Detect which cell encompasses the target text, then output its [X, Y] center coordinate. 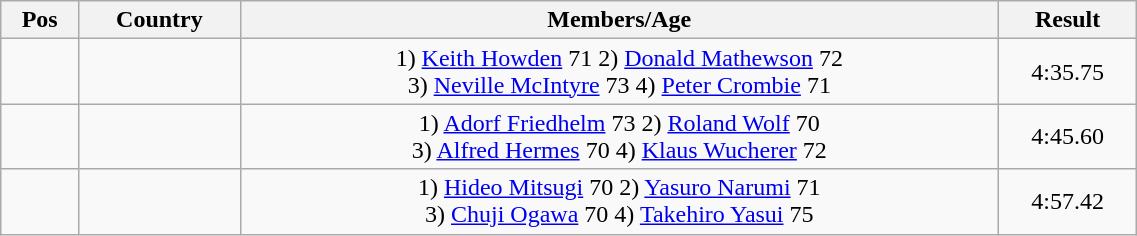
4:35.75 [1068, 72]
1) Keith Howden 71 2) Donald Mathewson 723) Neville McIntyre 73 4) Peter Crombie 71 [619, 72]
Members/Age [619, 20]
Result [1068, 20]
4:57.42 [1068, 202]
Country [160, 20]
4:45.60 [1068, 136]
1) Hideo Mitsugi 70 2) Yasuro Narumi 713) Chuji Ogawa 70 4) Takehiro Yasui 75 [619, 202]
1) Adorf Friedhelm 73 2) Roland Wolf 703) Alfred Hermes 70 4) Klaus Wucherer 72 [619, 136]
Pos [40, 20]
